Identify which cell holds the provided text, then report its [x, y] central coordinate. 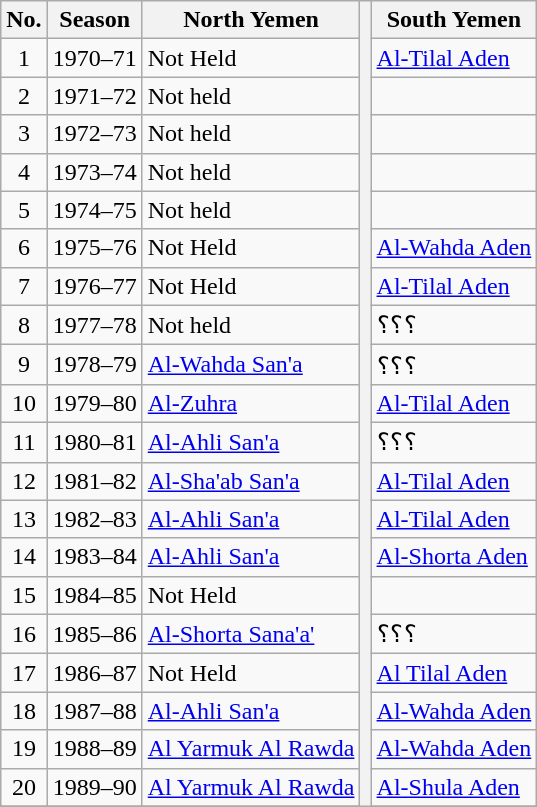
1987–88 [94, 711]
1986–87 [94, 673]
Al-Wahda San'a [251, 365]
1977–78 [94, 325]
1983–84 [94, 557]
Al-Shorta Aden [454, 557]
13 [24, 519]
16 [24, 634]
18 [24, 711]
1970–71 [94, 58]
14 [24, 557]
Al-Shula Aden [454, 787]
12 [24, 481]
1982–83 [94, 519]
Al-Sha'ab San'a [251, 481]
17 [24, 673]
19 [24, 749]
1 [24, 58]
No. [24, 20]
11 [24, 442]
4 [24, 172]
2 [24, 96]
15 [24, 595]
8 [24, 325]
1978–79 [94, 365]
Al Tilal Aden [454, 673]
1973–74 [94, 172]
1979–80 [94, 403]
7 [24, 286]
20 [24, 787]
1981–82 [94, 481]
10 [24, 403]
5 [24, 210]
North Yemen [251, 20]
1972–73 [94, 134]
1980–81 [94, 442]
6 [24, 248]
1988–89 [94, 749]
1989–90 [94, 787]
1976–77 [94, 286]
1985–86 [94, 634]
Al-Zuhra [251, 403]
1984–85 [94, 595]
Season [94, 20]
Al-Shorta Sana'a' [251, 634]
1971–72 [94, 96]
9 [24, 365]
1974–75 [94, 210]
South Yemen [454, 20]
3 [24, 134]
1975–76 [94, 248]
